Search for the cell housing the specified text and yield its (x, y) center coordinate. 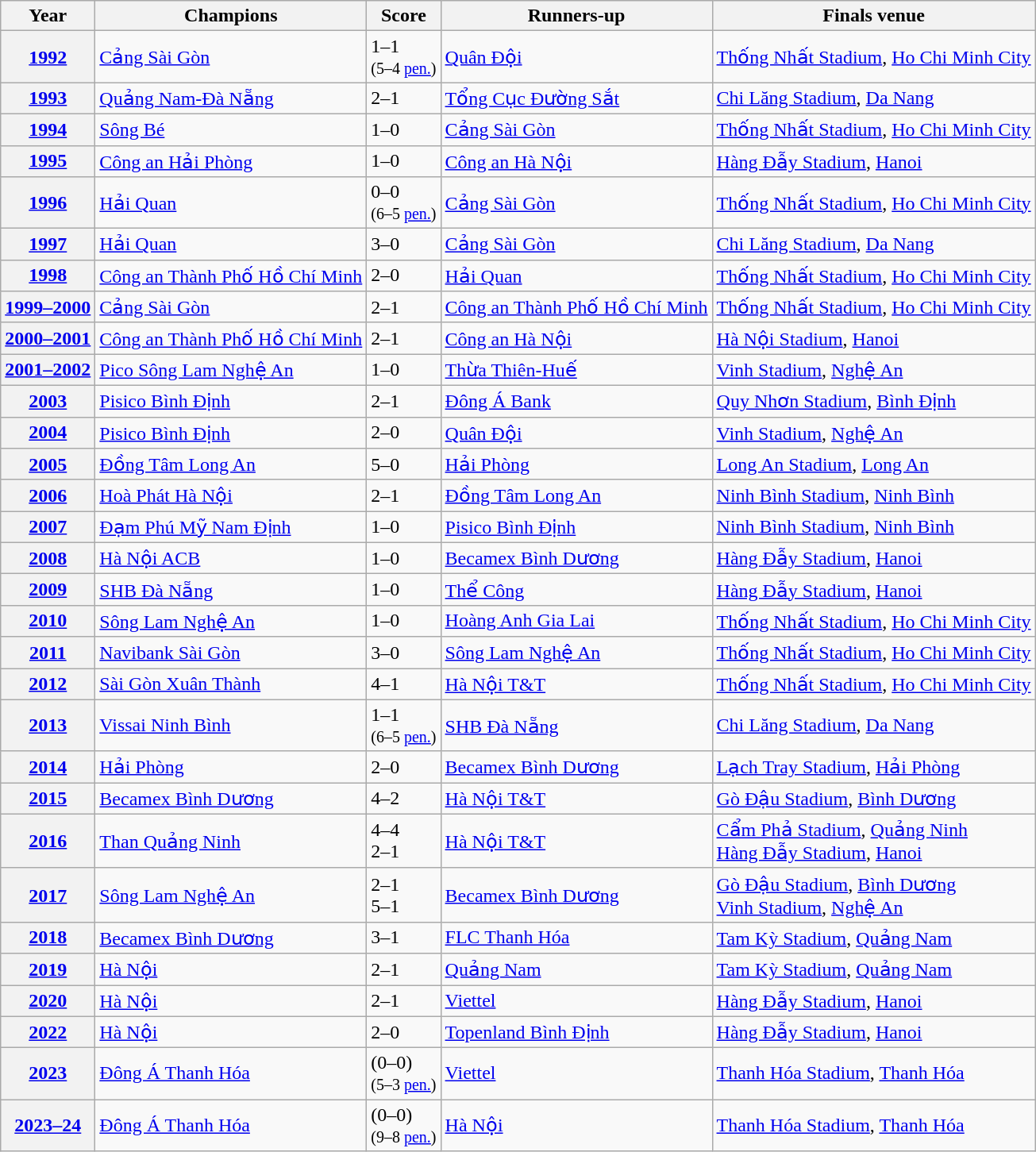
2012 (48, 684)
Gò Đậu Stadium, Bình Dương (873, 799)
Tổng Cục Đường Sắt (576, 98)
1–1(5–4 pen.) (403, 57)
Sông Bé (231, 129)
Hà Nội ACB (231, 558)
2006 (48, 495)
1992 (48, 57)
2022 (48, 1032)
Navibank Sài Gòn (231, 653)
Lạch Tray Stadium, Hải Phòng (873, 767)
4–2 (403, 799)
Sài Gòn Xuân Thành (231, 684)
2017 (48, 895)
1–1(6–5 pen.) (403, 726)
Long An Stadium, Long An (873, 464)
(0–0)(5–3 pen.) (403, 1073)
Score (403, 16)
2003 (48, 401)
Hoà Phát Hà Nội (231, 495)
1996 (48, 203)
Đông Á Bank (576, 401)
Runners-up (576, 16)
Pico Sông Lam Nghệ An (231, 370)
Công an Hải Phòng (231, 161)
2011 (48, 653)
2001–2002 (48, 370)
2007 (48, 527)
2023 (48, 1073)
1994 (48, 129)
3–1 (403, 938)
2023–24 (48, 1126)
2019 (48, 969)
Quảng Nam (576, 969)
Vissai Ninh Bình (231, 726)
Hà Nội Stadium, Hanoi (873, 338)
Gò Đậu Stadium, Bình DươngVinh Stadium, Nghệ An (873, 895)
Finals venue (873, 16)
2010 (48, 621)
0–0(6–5 pen.) (403, 203)
5–0 (403, 464)
1998 (48, 275)
(0–0)(9–8 pen.) (403, 1126)
2015 (48, 799)
Champions (231, 16)
2018 (48, 938)
2–15–1 (403, 895)
Quy Nhơn Stadium, Bình Định (873, 401)
1999–2000 (48, 307)
1997 (48, 245)
2016 (48, 841)
Đạm Phú Mỹ Nam Định (231, 527)
4–42–1 (403, 841)
Hoàng Anh Gia Lai (576, 621)
FLC Thanh Hóa (576, 938)
2008 (48, 558)
2020 (48, 1000)
2005 (48, 464)
Cẩm Phả Stadium, Quảng NinhHàng Đẫy Stadium, Hanoi (873, 841)
2009 (48, 590)
Than Quảng Ninh (231, 841)
Quảng Nam-Đà Nẵng (231, 98)
Topenland Bình Định (576, 1032)
1993 (48, 98)
4–1 (403, 684)
Thể Công (576, 590)
2004 (48, 433)
Thừa Thiên-Huế (576, 370)
2014 (48, 767)
Year (48, 16)
1995 (48, 161)
2013 (48, 726)
2000–2001 (48, 338)
